Identify which cell holds the provided text, then report its [X, Y] central coordinate. 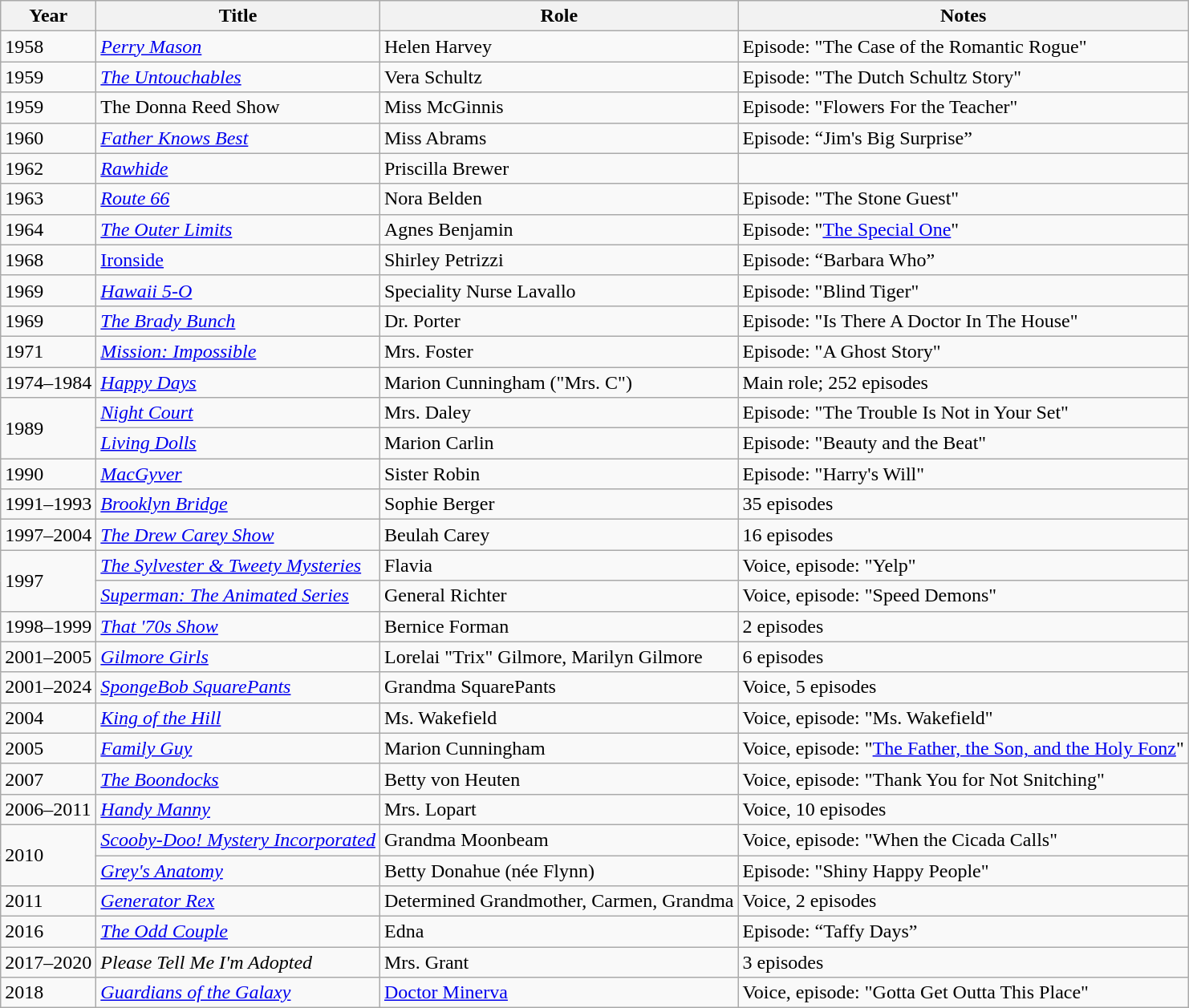
Shirley Petrizzi [558, 260]
The Brady Bunch [238, 321]
Episode: "The Trouble Is Not in Your Set" [963, 413]
Voice, episode: "Gotta Get Outta This Place" [963, 993]
1974–1984 [48, 383]
6 episodes [963, 657]
1963 [48, 199]
Happy Days [238, 383]
Ms. Wakefield [558, 718]
The Odd Couple [238, 932]
Determined Grandmother, Carmen, Grandma [558, 901]
3 episodes [963, 962]
Marion Cunningham [558, 748]
1997–2004 [48, 535]
Episode: "Flowers For the Teacher" [963, 107]
Mrs. Daley [558, 413]
Voice, episode: "Thank You for Not Snitching" [963, 779]
Miss Abrams [558, 138]
1964 [48, 229]
Episode: "Blind Tiger" [963, 290]
2007 [48, 779]
The Untouchables [238, 77]
Doctor Minerva [558, 993]
Voice, episode: "Ms. Wakefield" [963, 718]
Grandma SquarePants [558, 687]
1962 [48, 168]
Agnes Benjamin [558, 229]
Priscilla Brewer [558, 168]
King of the Hill [238, 718]
Please Tell Me I'm Adopted [238, 962]
Guardians of the Galaxy [238, 993]
Flavia [558, 565]
Mission: Impossible [238, 351]
2010 [48, 855]
35 episodes [963, 504]
Miss McGinnis [558, 107]
The Sylvester & Tweety Mysteries [238, 565]
Gilmore Girls [238, 657]
Voice, episode: "The Father, the Son, and the Holy Fonz" [963, 748]
Father Knows Best [238, 138]
Episode: "Harry's Will" [963, 474]
Bernice Forman [558, 626]
Living Dolls [238, 443]
Helen Harvey [558, 47]
Role [558, 16]
Voice, 2 episodes [963, 901]
Episode: "The Stone Guest" [963, 199]
Sophie Berger [558, 504]
MacGyver [238, 474]
Voice, episode: "Yelp" [963, 565]
Brooklyn Bridge [238, 504]
General Richter [558, 596]
Episode: “Jim's Big Surprise” [963, 138]
Voice, 5 episodes [963, 687]
Mrs. Foster [558, 351]
Episode: "The Case of the Romantic Rogue" [963, 47]
1990 [48, 474]
2 episodes [963, 626]
Notes [963, 16]
Mrs. Grant [558, 962]
Scooby-Doo! Mystery Incorporated [238, 840]
Marion Carlin [558, 443]
Grandma Moonbeam [558, 840]
Title [238, 16]
Lorelai "Trix" Gilmore, Marilyn Gilmore [558, 657]
Episode: "The Dutch Schultz Story" [963, 77]
Grey's Anatomy [238, 870]
Handy Manny [238, 809]
2001–2005 [48, 657]
Betty von Heuten [558, 779]
Nora Belden [558, 199]
1991–1993 [48, 504]
2017–2020 [48, 962]
1997 [48, 581]
That '70s Show [238, 626]
Episode: "The Special One" [963, 229]
Episode: "A Ghost Story" [963, 351]
Mrs. Lopart [558, 809]
Superman: The Animated Series [238, 596]
Marion Cunningham ("Mrs. C") [558, 383]
2018 [48, 993]
2005 [48, 748]
Voice, 10 episodes [963, 809]
2001–2024 [48, 687]
Ironside [238, 260]
Night Court [238, 413]
Perry Mason [238, 47]
2011 [48, 901]
Episode: “Barbara Who” [963, 260]
Episode: “Taffy Days” [963, 932]
Beulah Carey [558, 535]
The Outer Limits [238, 229]
1989 [48, 428]
Voice, episode: "Speed Demons" [963, 596]
Edna [558, 932]
Vera Schultz [558, 77]
Rawhide [238, 168]
1968 [48, 260]
Year [48, 16]
Episode: "Shiny Happy People" [963, 870]
Episode: "Is There A Doctor In The House" [963, 321]
1960 [48, 138]
Main role; 252 episodes [963, 383]
Hawaii 5-O [238, 290]
Betty Donahue (née Flynn) [558, 870]
16 episodes [963, 535]
Speciality Nurse Lavallo [558, 290]
2006–2011 [48, 809]
Episode: "Beauty and the Beat" [963, 443]
The Donna Reed Show [238, 107]
1958 [48, 47]
Family Guy [238, 748]
Sister Robin [558, 474]
1971 [48, 351]
SpongeBob SquarePants [238, 687]
Generator Rex [238, 901]
The Drew Carey Show [238, 535]
2004 [48, 718]
Dr. Porter [558, 321]
The Boondocks [238, 779]
1998–1999 [48, 626]
Voice, episode: "When the Cicada Calls" [963, 840]
Route 66 [238, 199]
2016 [48, 932]
